Return the (x, y) coordinate for the center point of the cell that contains the specified text.  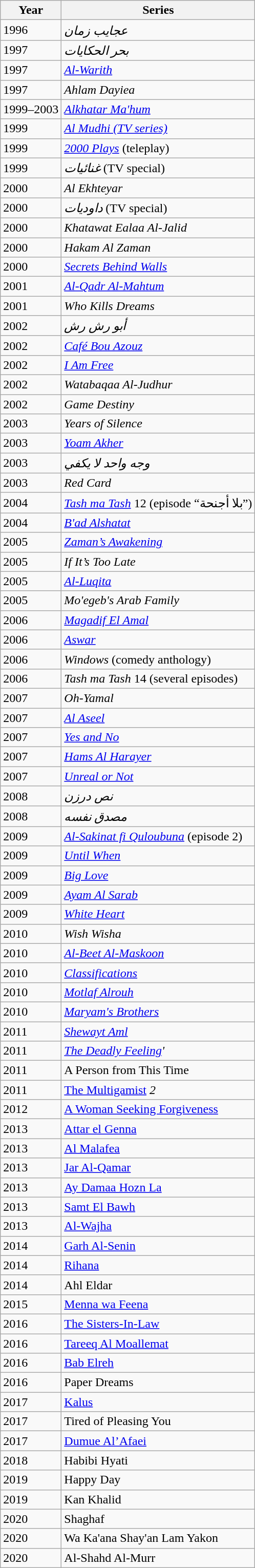
Tash ma Tash 14 (several episodes) (158, 678)
Al-Qadr Al-Mahtum (158, 286)
Years of Silence (158, 424)
Oh-Yamal (158, 698)
1996 (31, 30)
1999–2003 (31, 109)
نص درزن (158, 796)
Al-Wajha (158, 1226)
Series (158, 10)
Windows (comedy anthology) (158, 659)
Al Mudhi (TV series) (158, 129)
Happy Day (158, 1480)
Maryam's Brothers (158, 1012)
أبو رش رش (158, 326)
Classifications (158, 973)
Shewayt Aml (158, 1031)
Al Malafea (158, 1148)
2018 (31, 1460)
A Person from This Time (158, 1070)
Dumue Al’Afaei (158, 1441)
A Woman Seeking Forgiveness (158, 1109)
Al-Sakinat fi Quloubuna (episode 2) (158, 836)
Mo'egeb's Arab Family (158, 601)
Kan Khalid (158, 1499)
2000 Plays (teleplay) (158, 148)
Jar Al-Qamar (158, 1168)
Attar el Genna (158, 1129)
بحر الحكايات (158, 50)
White Heart (158, 914)
Garh Al-Senin (158, 1246)
Big Love (158, 875)
عجايب زمان (158, 30)
Al-Shahd Al-Murr (158, 1558)
Year (31, 10)
Game Destiny (158, 404)
2015 (31, 1304)
If It’s Too Late (158, 562)
Bab Elreh (158, 1363)
Al Aseel (158, 718)
Motlaf Alrouh (158, 992)
Café Bou Azouz (158, 345)
Habibi Hyati (158, 1460)
Until When (158, 856)
I Am Free (158, 365)
Kalus (158, 1402)
The Sisters-In-Law (158, 1324)
Secrets Behind Walls (158, 267)
Yoam Akher (158, 443)
Watabaqaa Al-Judhur (158, 384)
Red Card (158, 483)
مصدق نفسه (158, 816)
Shaghaf (158, 1519)
Al-Warith (158, 70)
Ay Damaa Hozn La (158, 1187)
Zaman’s Awakening (158, 542)
Al-Beet Al-Maskoon (158, 953)
Who Kills Dreams (158, 306)
Unreal or Not (158, 776)
Menna wa Feena (158, 1304)
Wish Wisha (158, 934)
The Deadly Feeling' (158, 1051)
Hakam Al Zaman (158, 247)
B'ad Alshatat (158, 523)
Ahl Eldar (158, 1285)
Alkhatar Ma'hum (158, 109)
Khatawat Ealaa Al-Jalid (158, 228)
Ahlam Dayiea (158, 90)
Ayam Al Sarab (158, 895)
Al Ekhteyar (158, 188)
وجه واحد لا يكفي (158, 463)
The Multigamist 2 (158, 1090)
Paper Dreams (158, 1383)
Yes and No (158, 737)
Tash ma Tash 12 (episode “بلا أجنحة”) (158, 503)
Aswar (158, 639)
Tareeq Al Moallemat (158, 1343)
Samt El Bawh (158, 1207)
داوديات (TV special) (158, 208)
2012 (31, 1109)
Rihana (158, 1265)
غنائيات (TV special) (158, 168)
Hams Al Harayer (158, 757)
Al-Luqita (158, 581)
Magadif El Amal (158, 620)
Tired of Pleasing You (158, 1421)
Wa Ka'ana Shay'an Lam Yakon (158, 1538)
